Identify which cell holds the provided text, then report its (X, Y) central coordinate. 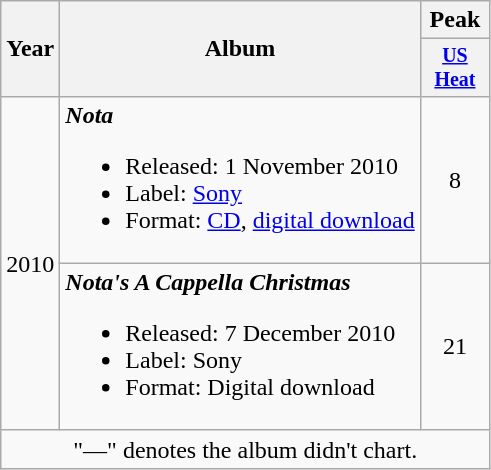
Nota's A Cappella ChristmasReleased: 7 December 2010Label: SonyFormat: Digital download (240, 346)
21 (454, 346)
Album (240, 49)
2010 (30, 263)
8 (454, 180)
Year (30, 49)
USHeat (454, 68)
NotaReleased: 1 November 2010Label: SonyFormat: CD, digital download (240, 180)
Peak (454, 20)
"—" denotes the album didn't chart. (246, 449)
